Extract the [X, Y] coordinate from the center of the cell holding the provided text.  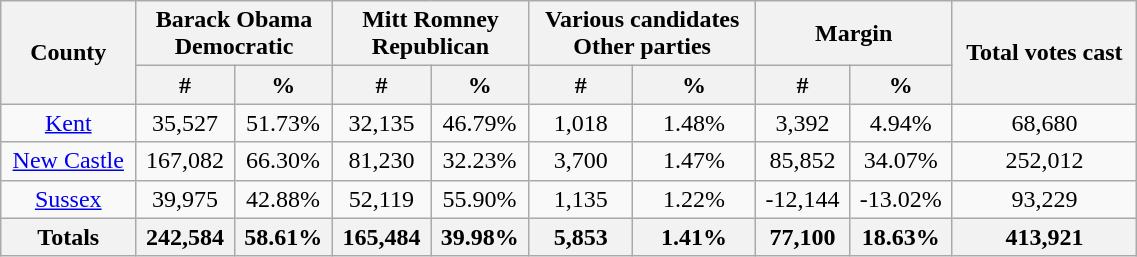
34.07% [900, 161]
1.47% [694, 161]
85,852 [803, 161]
3,392 [803, 123]
252,012 [1044, 161]
Sussex [68, 199]
1.41% [694, 237]
Total votes cast [1044, 52]
-12,144 [803, 199]
93,229 [1044, 199]
55.90% [479, 199]
Barack ObamaDemocratic [234, 34]
32.23% [479, 161]
39,975 [185, 199]
Various candidatesOther parties [642, 34]
51.73% [283, 123]
167,082 [185, 161]
County [68, 52]
58.61% [283, 237]
Totals [68, 237]
4.94% [900, 123]
39.98% [479, 237]
1,018 [581, 123]
1.48% [694, 123]
52,119 [381, 199]
165,484 [381, 237]
18.63% [900, 237]
77,100 [803, 237]
1,135 [581, 199]
3,700 [581, 161]
42.88% [283, 199]
242,584 [185, 237]
68,680 [1044, 123]
Margin [854, 34]
Mitt RomneyRepublican [430, 34]
New Castle [68, 161]
46.79% [479, 123]
413,921 [1044, 237]
35,527 [185, 123]
32,135 [381, 123]
Kent [68, 123]
81,230 [381, 161]
5,853 [581, 237]
66.30% [283, 161]
-13.02% [900, 199]
1.22% [694, 199]
